Capture the cell that displays the provided text and extract its (x, y) central coordinate. 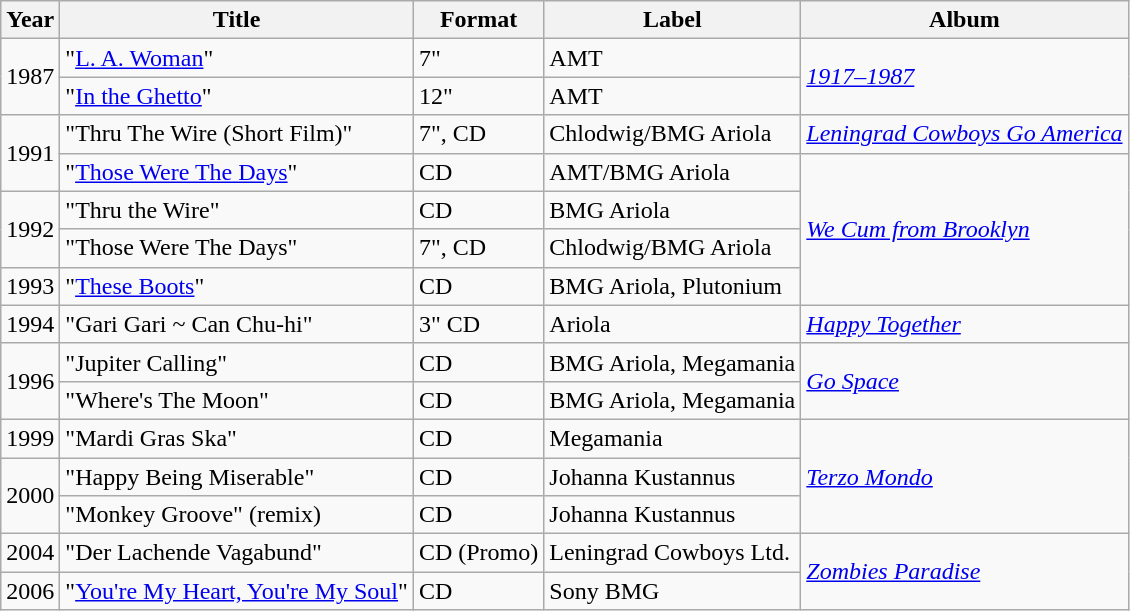
"In the Ghetto" (237, 96)
Leningrad Cowboys Go America (964, 134)
Year (30, 20)
"Where's The Moon" (237, 400)
7" (478, 58)
"Mardi Gras Ska" (237, 438)
Album (964, 20)
Label (672, 20)
2000 (30, 496)
Megamania (672, 438)
1917–1987 (964, 77)
"Thru the Wire" (237, 210)
Zombies Paradise (964, 572)
1991 (30, 153)
1992 (30, 229)
"L. A. Woman" (237, 58)
"Jupiter Calling" (237, 362)
3" CD (478, 324)
1996 (30, 381)
AMT/BMG Ariola (672, 172)
1993 (30, 286)
Go Space (964, 381)
Happy Together (964, 324)
12" (478, 96)
We Cum from Brooklyn (964, 229)
2006 (30, 591)
BMG Ariola (672, 210)
BMG Ariola, Plutonium (672, 286)
1999 (30, 438)
Sony BMG (672, 591)
2004 (30, 553)
"Thru The Wire (Short Film)" (237, 134)
"Gari Gari ~ Can Chu-hi" (237, 324)
"You're My Heart, You're My Soul" (237, 591)
Terzo Mondo (964, 476)
"Monkey Groove" (remix) (237, 515)
Format (478, 20)
"Happy Being Miserable" (237, 477)
"These Boots" (237, 286)
CD (Promo) (478, 553)
Ariola (672, 324)
"Der Lachende Vagabund" (237, 553)
1987 (30, 77)
Leningrad Cowboys Ltd. (672, 553)
Title (237, 20)
1994 (30, 324)
